Extract the [x, y] coordinate from the center of the cell holding the provided text.  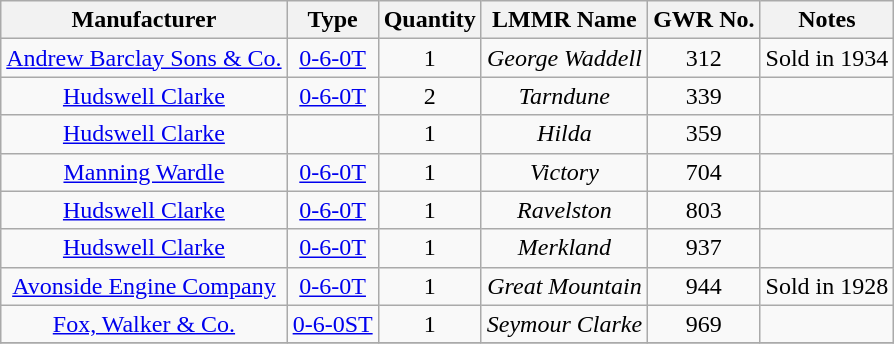
339 [704, 96]
312 [704, 58]
969 [704, 324]
GWR No. [704, 20]
Andrew Barclay Sons & Co. [144, 58]
Sold in 1928 [827, 286]
2 [430, 96]
803 [704, 210]
0-6-0ST [332, 324]
George Waddell [564, 58]
Great Mountain [564, 286]
704 [704, 172]
Tarndune [564, 96]
Seymour Clarke [564, 324]
Fox, Walker & Co. [144, 324]
Type [332, 20]
944 [704, 286]
LMMR Name [564, 20]
Manning Wardle [144, 172]
Victory [564, 172]
359 [704, 134]
Manufacturer [144, 20]
937 [704, 248]
Quantity [430, 20]
Merkland [564, 248]
Hilda [564, 134]
Ravelston [564, 210]
Sold in 1934 [827, 58]
Avonside Engine Company [144, 286]
Notes [827, 20]
